Detect which cell encompasses the target text, then output its [X, Y] center coordinate. 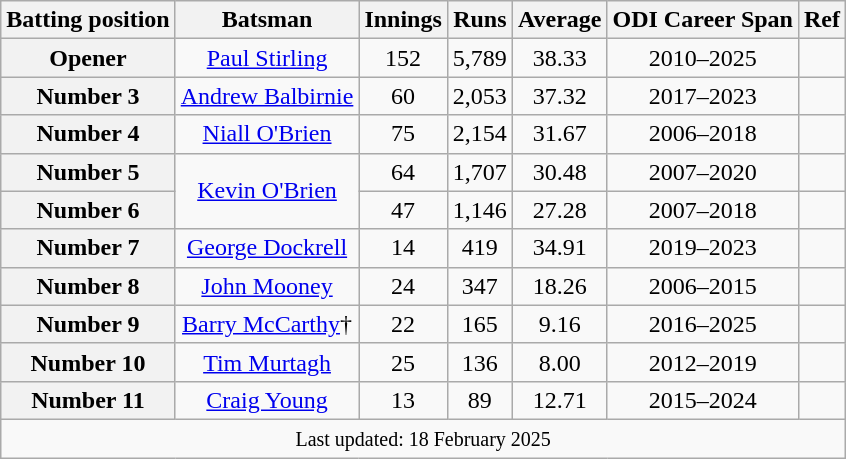
2,154 [480, 134]
34.91 [560, 248]
89 [480, 400]
Number 7 [88, 248]
31.67 [560, 134]
2,053 [480, 96]
152 [403, 58]
47 [403, 210]
Paul Stirling [267, 58]
25 [403, 362]
22 [403, 324]
Andrew Balbirnie [267, 96]
John Mooney [267, 286]
Average [560, 20]
37.32 [560, 96]
18.26 [560, 286]
Barry McCarthy† [267, 324]
27.28 [560, 210]
2015–2024 [703, 400]
Number 4 [88, 134]
2006–2015 [703, 286]
Number 6 [88, 210]
Kevin O'Brien [267, 191]
George Dockrell [267, 248]
165 [480, 324]
2007–2020 [703, 172]
Niall O'Brien [267, 134]
1,707 [480, 172]
Number 9 [88, 324]
Runs [480, 20]
347 [480, 286]
Number 8 [88, 286]
8.00 [560, 362]
Number 10 [88, 362]
5,789 [480, 58]
Batting position [88, 20]
Last updated: 18 February 2025 [424, 438]
136 [480, 362]
2012–2019 [703, 362]
2019–2023 [703, 248]
Tim Murtagh [267, 362]
2016–2025 [703, 324]
64 [403, 172]
1,146 [480, 210]
Number 5 [88, 172]
ODI Career Span [703, 20]
419 [480, 248]
14 [403, 248]
60 [403, 96]
13 [403, 400]
2007–2018 [703, 210]
75 [403, 134]
24 [403, 286]
30.48 [560, 172]
Ref [822, 20]
Innings [403, 20]
Opener [88, 58]
Craig Young [267, 400]
Number 11 [88, 400]
12.71 [560, 400]
2017–2023 [703, 96]
2006–2018 [703, 134]
2010–2025 [703, 58]
Batsman [267, 20]
Number 3 [88, 96]
9.16 [560, 324]
38.33 [560, 58]
